Return (x, y) of the center of cell containing provided text 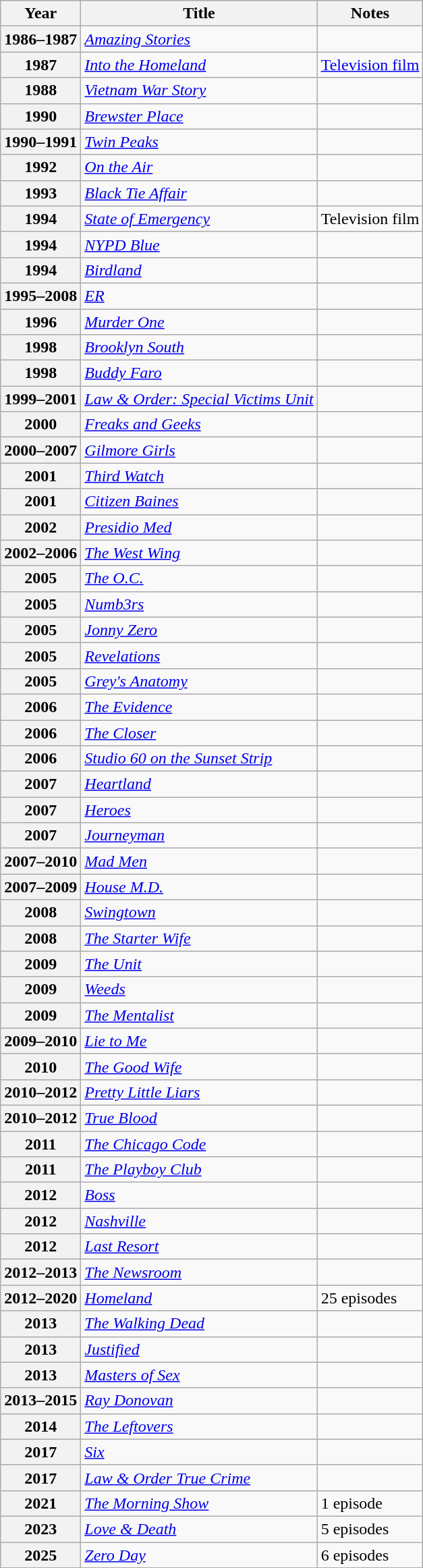
Black Tie Affair (199, 193)
Brewster Place (199, 116)
1990–1991 (40, 142)
Swingtown (199, 913)
1996 (40, 322)
Justified (199, 1349)
Vietnam War Story (199, 90)
Mad Men (199, 861)
1986–1987 (40, 39)
Law & Order True Crime (199, 1478)
Six (199, 1452)
2009–2010 (40, 1041)
1990 (40, 116)
Gilmore Girls (199, 450)
Weeds (199, 990)
The Unit (199, 964)
5 episodes (370, 1529)
State of Emergency (199, 219)
Heroes (199, 810)
The Newsroom (199, 1272)
Revelations (199, 655)
1988 (40, 90)
The Evidence (199, 707)
1 episode (370, 1503)
Heartland (199, 784)
Jonny Zero (199, 630)
Birdland (199, 270)
The O.C. (199, 578)
The Chicago Code (199, 1144)
Boss (199, 1195)
Presidio Med (199, 527)
The Closer (199, 732)
Murder One (199, 322)
1992 (40, 167)
25 episodes (370, 1298)
Studio 60 on the Sunset Strip (199, 759)
Ray Donovan (199, 1401)
Amazing Stories (199, 39)
2023 (40, 1529)
1987 (40, 65)
Year (40, 13)
The Playboy Club (199, 1170)
2013–2015 (40, 1401)
1993 (40, 193)
2000–2007 (40, 450)
Into the Homeland (199, 65)
Homeland (199, 1298)
2010 (40, 1066)
The Starter Wife (199, 938)
Freaks and Geeks (199, 425)
The Morning Show (199, 1503)
Masters of Sex (199, 1375)
2007–2009 (40, 887)
Law & Order: Special Victims Unit (199, 399)
2002–2006 (40, 553)
2007–2010 (40, 861)
2002 (40, 527)
Lie to Me (199, 1041)
6 episodes (370, 1555)
Notes (370, 13)
Title (199, 13)
ER (199, 296)
Zero Day (199, 1555)
The Mentalist (199, 1015)
2012–2020 (40, 1298)
Numb3rs (199, 604)
NYPD Blue (199, 244)
Grey's Anatomy (199, 681)
1995–2008 (40, 296)
Journeyman (199, 836)
Twin Peaks (199, 142)
Love & Death (199, 1529)
1999–2001 (40, 399)
On the Air (199, 167)
The Leftovers (199, 1426)
2021 (40, 1503)
House M.D. (199, 887)
2014 (40, 1426)
The Walking Dead (199, 1324)
The West Wing (199, 553)
Third Watch (199, 476)
Last Resort (199, 1247)
True Blood (199, 1118)
2000 (40, 425)
2012–2013 (40, 1272)
Citizen Baines (199, 502)
Pretty Little Liars (199, 1092)
Brooklyn South (199, 348)
The Good Wife (199, 1066)
Nashville (199, 1221)
Buddy Faro (199, 373)
2025 (40, 1555)
